From the cell containing the given text, extract its center point as [x, y] coordinate. 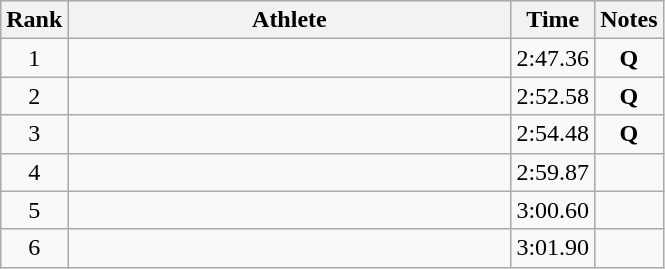
Notes [629, 20]
5 [34, 210]
3:00.60 [553, 210]
2:52.58 [553, 96]
2:54.48 [553, 134]
3:01.90 [553, 248]
6 [34, 248]
Rank [34, 20]
Time [553, 20]
Athlete [290, 20]
2:47.36 [553, 58]
1 [34, 58]
2 [34, 96]
4 [34, 172]
2:59.87 [553, 172]
3 [34, 134]
